Locate the cell with the specified text and output its (X, Y) center coordinate. 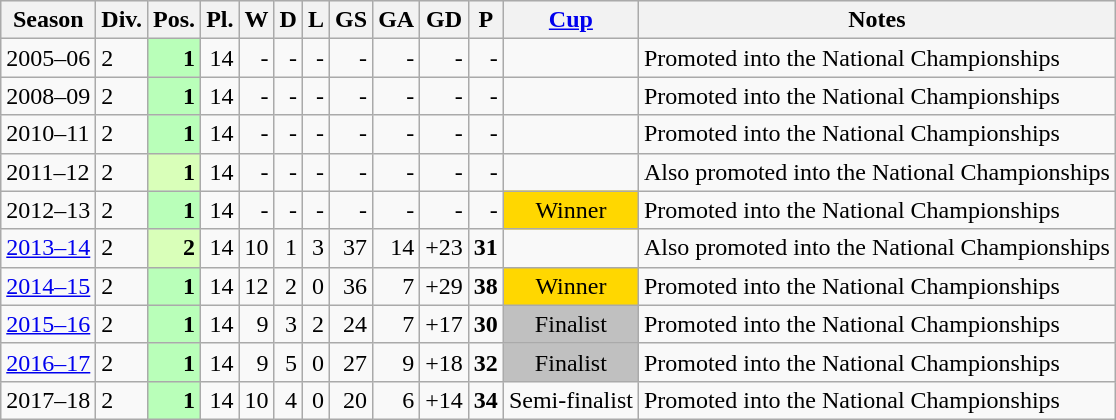
6 (396, 400)
2011–12 (48, 172)
W (256, 20)
Semi-finalist (570, 400)
2010–11 (48, 134)
2016–17 (48, 362)
Season (48, 20)
+17 (444, 324)
P (486, 20)
36 (352, 286)
D (288, 20)
GD (444, 20)
2015–16 (48, 324)
30 (486, 324)
12 (256, 286)
31 (486, 248)
2008–09 (48, 96)
L (316, 20)
27 (352, 362)
4 (288, 400)
Cup (570, 20)
24 (352, 324)
20 (352, 400)
37 (352, 248)
2012–13 (48, 210)
+29 (444, 286)
2013–14 (48, 248)
+14 (444, 400)
GA (396, 20)
5 (288, 362)
Pl. (220, 20)
GS (352, 20)
32 (486, 362)
Pos. (174, 20)
+18 (444, 362)
34 (486, 400)
2005–06 (48, 58)
Div. (122, 20)
Notes (876, 20)
2014–15 (48, 286)
38 (486, 286)
2017–18 (48, 400)
+23 (444, 248)
